Capture the cell that displays the provided text and extract its (X, Y) central coordinate. 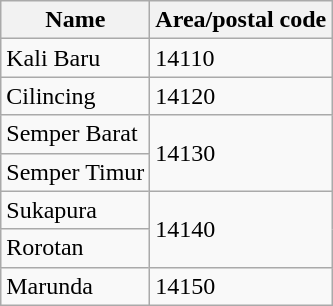
Area/postal code (241, 20)
14150 (241, 286)
14130 (241, 153)
Sukapura (76, 210)
14120 (241, 96)
14110 (241, 58)
Cilincing (76, 96)
Rorotan (76, 248)
14140 (241, 229)
Semper Timur (76, 172)
Marunda (76, 286)
Kali Baru (76, 58)
Semper Barat (76, 134)
Name (76, 20)
